Return [X, Y] of the center of cell containing provided text 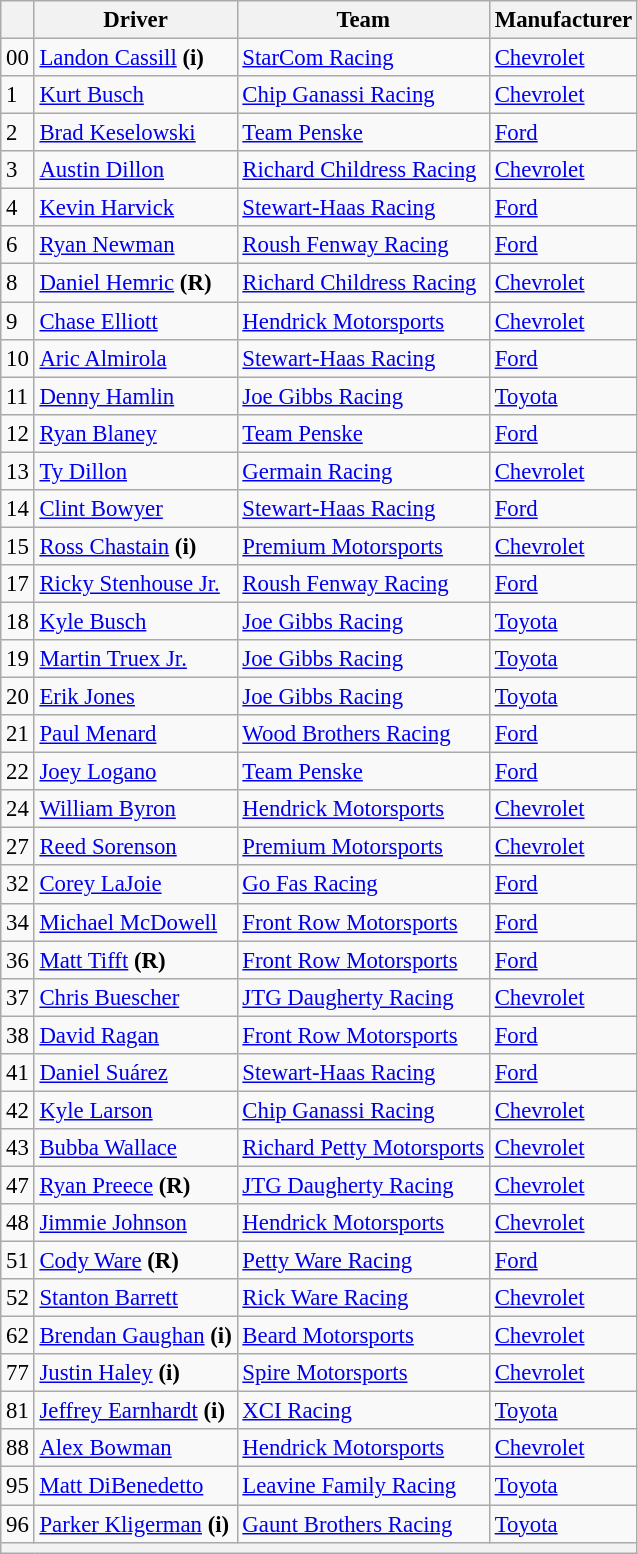
9 [18, 321]
36 [18, 960]
Stanton Barrett [136, 1298]
88 [18, 1449]
00 [18, 58]
XCI Racing [363, 1411]
Aric Almirola [136, 358]
42 [18, 1110]
Ryan Newman [136, 245]
Ryan Preece (R) [136, 1185]
Wood Brothers Racing [363, 734]
95 [18, 1486]
22 [18, 772]
Kyle Busch [136, 621]
Ricky Stenhouse Jr. [136, 584]
Beard Motorsports [363, 1336]
11 [18, 396]
15 [18, 546]
Bubba Wallace [136, 1148]
Denny Hamlin [136, 396]
21 [18, 734]
51 [18, 1261]
Matt Tifft (R) [136, 960]
Rick Ware Racing [363, 1298]
Justin Haley (i) [136, 1373]
41 [18, 1073]
Jeffrey Earnhardt (i) [136, 1411]
10 [18, 358]
David Ragan [136, 1035]
48 [18, 1223]
81 [18, 1411]
62 [18, 1336]
12 [18, 433]
Reed Sorenson [136, 847]
20 [18, 697]
Brad Keselowski [136, 133]
17 [18, 584]
StarCom Racing [363, 58]
Landon Cassill (i) [136, 58]
8 [18, 283]
Matt DiBenedetto [136, 1486]
Kyle Larson [136, 1110]
Team [363, 20]
47 [18, 1185]
Martin Truex Jr. [136, 659]
Gaunt Brothers Racing [363, 1524]
Kevin Harvick [136, 208]
Ty Dillon [136, 471]
Driver [136, 20]
Michael McDowell [136, 922]
Parker Kligerman (i) [136, 1524]
1 [18, 95]
34 [18, 922]
Jimmie Johnson [136, 1223]
38 [18, 1035]
Daniel Hemric (R) [136, 283]
2 [18, 133]
Cody Ware (R) [136, 1261]
3 [18, 170]
Clint Bowyer [136, 509]
Brendan Gaughan (i) [136, 1336]
Manufacturer [563, 20]
Ross Chastain (i) [136, 546]
Chris Buescher [136, 997]
Ryan Blaney [136, 433]
Erik Jones [136, 697]
43 [18, 1148]
24 [18, 809]
4 [18, 208]
Daniel Suárez [136, 1073]
Chase Elliott [136, 321]
32 [18, 885]
Paul Menard [136, 734]
14 [18, 509]
Joey Logano [136, 772]
18 [18, 621]
6 [18, 245]
Kurt Busch [136, 95]
Corey LaJoie [136, 885]
77 [18, 1373]
William Byron [136, 809]
13 [18, 471]
96 [18, 1524]
Go Fas Racing [363, 885]
19 [18, 659]
37 [18, 997]
52 [18, 1298]
Leavine Family Racing [363, 1486]
Austin Dillon [136, 170]
Richard Petty Motorsports [363, 1148]
Spire Motorsports [363, 1373]
27 [18, 847]
Petty Ware Racing [363, 1261]
Alex Bowman [136, 1449]
Germain Racing [363, 471]
